Find where the given text appears and provide that cell's center as [X, Y] coordinate. 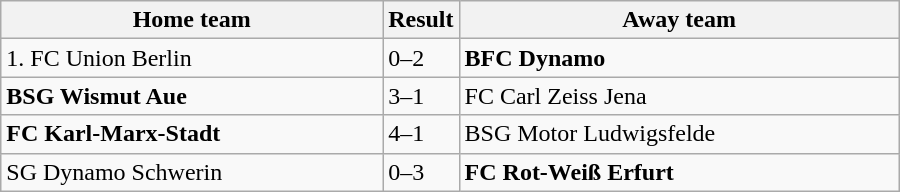
SG Dynamo Schwerin [192, 172]
0–3 [421, 172]
4–1 [421, 134]
BSG Wismut Aue [192, 96]
Home team [192, 20]
FC Rot-Weiß Erfurt [679, 172]
FC Karl-Marx-Stadt [192, 134]
0–2 [421, 58]
BSG Motor Ludwigsfelde [679, 134]
3–1 [421, 96]
1. FC Union Berlin [192, 58]
Result [421, 20]
BFC Dynamo [679, 58]
FC Carl Zeiss Jena [679, 96]
Away team [679, 20]
